Return the (X, Y) coordinate for the center point of the cell that contains the specified text.  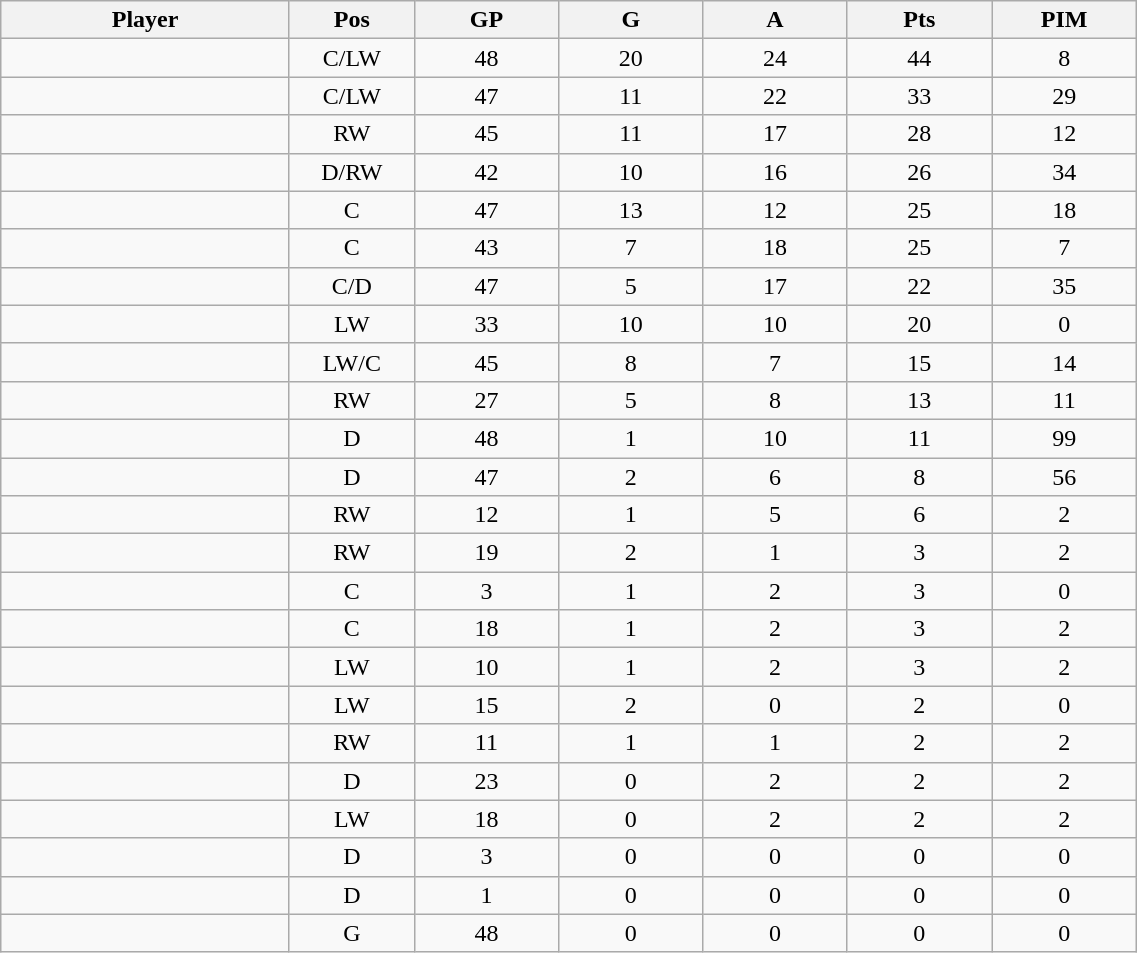
24 (775, 58)
16 (775, 172)
28 (919, 134)
34 (1064, 172)
43 (486, 248)
26 (919, 172)
LW/C (352, 362)
99 (1064, 438)
Player (146, 20)
PIM (1064, 20)
35 (1064, 286)
19 (486, 553)
C/D (352, 286)
D/RW (352, 172)
GP (486, 20)
A (775, 20)
44 (919, 58)
42 (486, 172)
23 (486, 781)
Pts (919, 20)
56 (1064, 477)
29 (1064, 96)
27 (486, 400)
14 (1064, 362)
Pos (352, 20)
